Extract the [x, y] coordinate from the center of the cell holding the provided text.  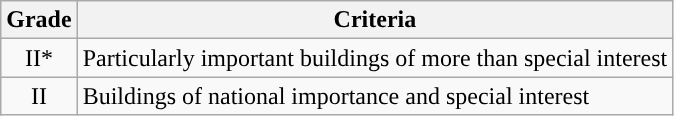
Criteria [375, 20]
Grade [39, 20]
II [39, 96]
Particularly important buildings of more than special interest [375, 58]
II* [39, 58]
Buildings of national importance and special interest [375, 96]
